Capture the cell that displays the provided text and extract its (x, y) central coordinate. 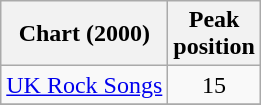
Chart (2000) (84, 34)
15 (214, 85)
Peakposition (214, 34)
UK Rock Songs (84, 85)
